Capture the cell that displays the provided text and extract its (x, y) central coordinate. 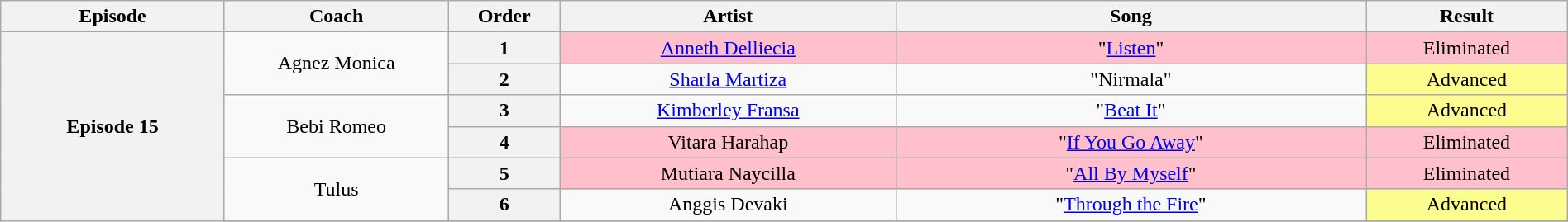
Song (1131, 17)
Episode (112, 17)
Order (504, 17)
Agnez Monica (336, 64)
"If You Go Away" (1131, 142)
"All By Myself" (1131, 173)
"Beat It" (1131, 111)
"Through the Fire" (1131, 205)
Coach (336, 17)
Anneth Delliecia (728, 48)
Mutiara Naycilla (728, 173)
Artist (728, 17)
"Listen" (1131, 48)
6 (504, 205)
2 (504, 79)
Vitara Harahap (728, 142)
"Nirmala" (1131, 79)
3 (504, 111)
Result (1467, 17)
Bebi Romeo (336, 126)
1 (504, 48)
Sharla Martiza (728, 79)
Kimberley Fransa (728, 111)
5 (504, 173)
4 (504, 142)
Tulus (336, 189)
Anggis Devaki (728, 205)
Episode 15 (112, 126)
